Return [X, Y] of the center of cell containing provided text 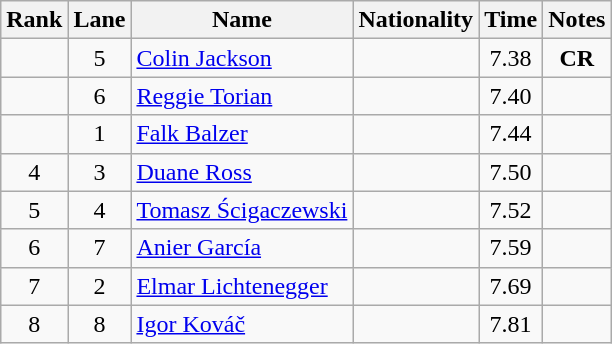
7.50 [511, 172]
Lane [100, 20]
7.69 [511, 286]
CR [577, 58]
Rank [34, 20]
7.52 [511, 210]
7.38 [511, 58]
Reggie Torian [242, 96]
Colin Jackson [242, 58]
Time [511, 20]
2 [100, 286]
Igor Kováč [242, 324]
Falk Balzer [242, 134]
7.40 [511, 96]
1 [100, 134]
Anier García [242, 248]
Elmar Lichtenegger [242, 286]
7.44 [511, 134]
Notes [577, 20]
Duane Ross [242, 172]
Tomasz Ścigaczewski [242, 210]
3 [100, 172]
7.81 [511, 324]
Nationality [416, 20]
Name [242, 20]
7.59 [511, 248]
